Determine the (X, Y) coordinate at the center of the cell enclosing the given text.  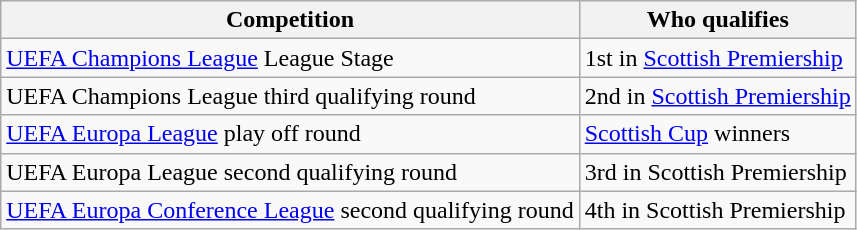
2nd in Scottish Premiership (718, 96)
4th in Scottish Premiership (718, 210)
UEFA Europa League second qualifying round (290, 172)
UEFA Europa League play off round (290, 134)
UEFA Champions League League Stage (290, 58)
Scottish Cup winners (718, 134)
1st in Scottish Premiership (718, 58)
UEFA Europa Conference League second qualifying round (290, 210)
UEFA Champions League third qualifying round (290, 96)
3rd in Scottish Premiership (718, 172)
Competition (290, 20)
Who qualifies (718, 20)
